Locate the cell with the specified text and output its [X, Y] center coordinate. 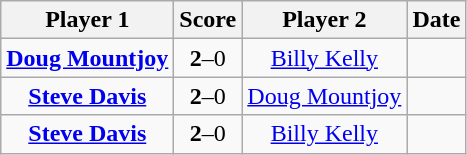
Score [208, 20]
Player 1 [88, 20]
Player 2 [324, 20]
Date [436, 20]
